Locate the cell with the specified text and output its [X, Y] center coordinate. 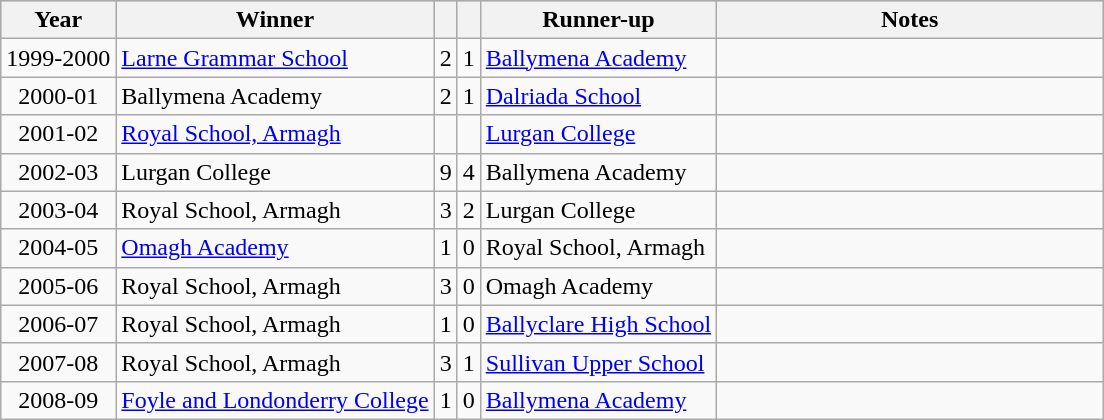
1999-2000 [58, 58]
Larne Grammar School [275, 58]
2008-09 [58, 400]
Winner [275, 20]
2001-02 [58, 134]
2000-01 [58, 96]
2007-08 [58, 362]
2004-05 [58, 248]
2002-03 [58, 172]
Year [58, 20]
Ballyclare High School [598, 324]
Notes [910, 20]
2003-04 [58, 210]
4 [468, 172]
9 [446, 172]
Dalriada School [598, 96]
Runner-up [598, 20]
2005-06 [58, 286]
Foyle and Londonderry College [275, 400]
Sullivan Upper School [598, 362]
2006-07 [58, 324]
